Return the [x, y] coordinate for the center point of the cell that contains the specified text.  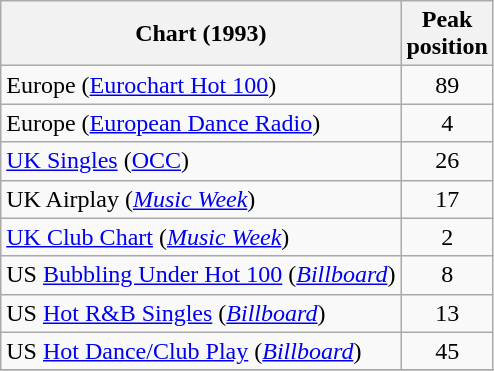
US Hot R&B Singles (Billboard) [201, 313]
Chart (1993) [201, 34]
26 [447, 161]
89 [447, 85]
17 [447, 199]
13 [447, 313]
Europe (Eurochart Hot 100) [201, 85]
US Hot Dance/Club Play (Billboard) [201, 351]
UK Club Chart (Music Week) [201, 237]
45 [447, 351]
Europe (European Dance Radio) [201, 123]
UK Singles (OCC) [201, 161]
8 [447, 275]
Peakposition [447, 34]
US Bubbling Under Hot 100 (Billboard) [201, 275]
4 [447, 123]
UK Airplay (Music Week) [201, 199]
2 [447, 237]
